Determine the (x, y) coordinate at the center of the cell enclosing the given text.  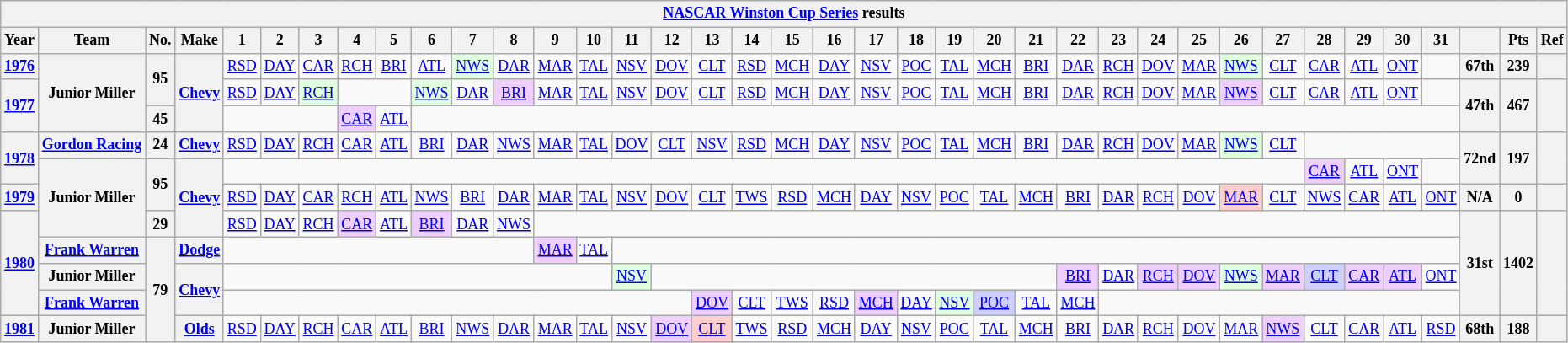
1981 (20, 329)
21 (1036, 40)
25 (1199, 40)
16 (835, 40)
1 (242, 40)
Team (91, 40)
Ref (1552, 40)
239 (1519, 66)
45 (160, 118)
18 (916, 40)
14 (751, 40)
1402 (1519, 263)
N/A (1480, 197)
197 (1519, 158)
1980 (20, 263)
4 (357, 40)
6 (431, 40)
Dodge (200, 249)
8 (514, 40)
467 (1519, 105)
17 (876, 40)
188 (1519, 329)
28 (1324, 40)
15 (792, 40)
10 (594, 40)
72nd (1480, 158)
12 (672, 40)
1976 (20, 66)
1979 (20, 197)
Olds (200, 329)
Pts (1519, 40)
11 (632, 40)
5 (394, 40)
68th (1480, 329)
13 (712, 40)
9 (555, 40)
31st (1480, 263)
1977 (20, 105)
27 (1283, 40)
1978 (20, 158)
Gordon Racing (91, 145)
20 (995, 40)
79 (160, 290)
3 (318, 40)
2 (280, 40)
31 (1441, 40)
67th (1480, 66)
47th (1480, 105)
0 (1519, 197)
19 (955, 40)
No. (160, 40)
30 (1403, 40)
22 (1078, 40)
NASCAR Winston Cup Series results (784, 13)
26 (1241, 40)
23 (1118, 40)
Year (20, 40)
7 (473, 40)
Make (200, 40)
